Pinpoint the cell where the given text exists, returning its (X, Y) midpoint coordinate. 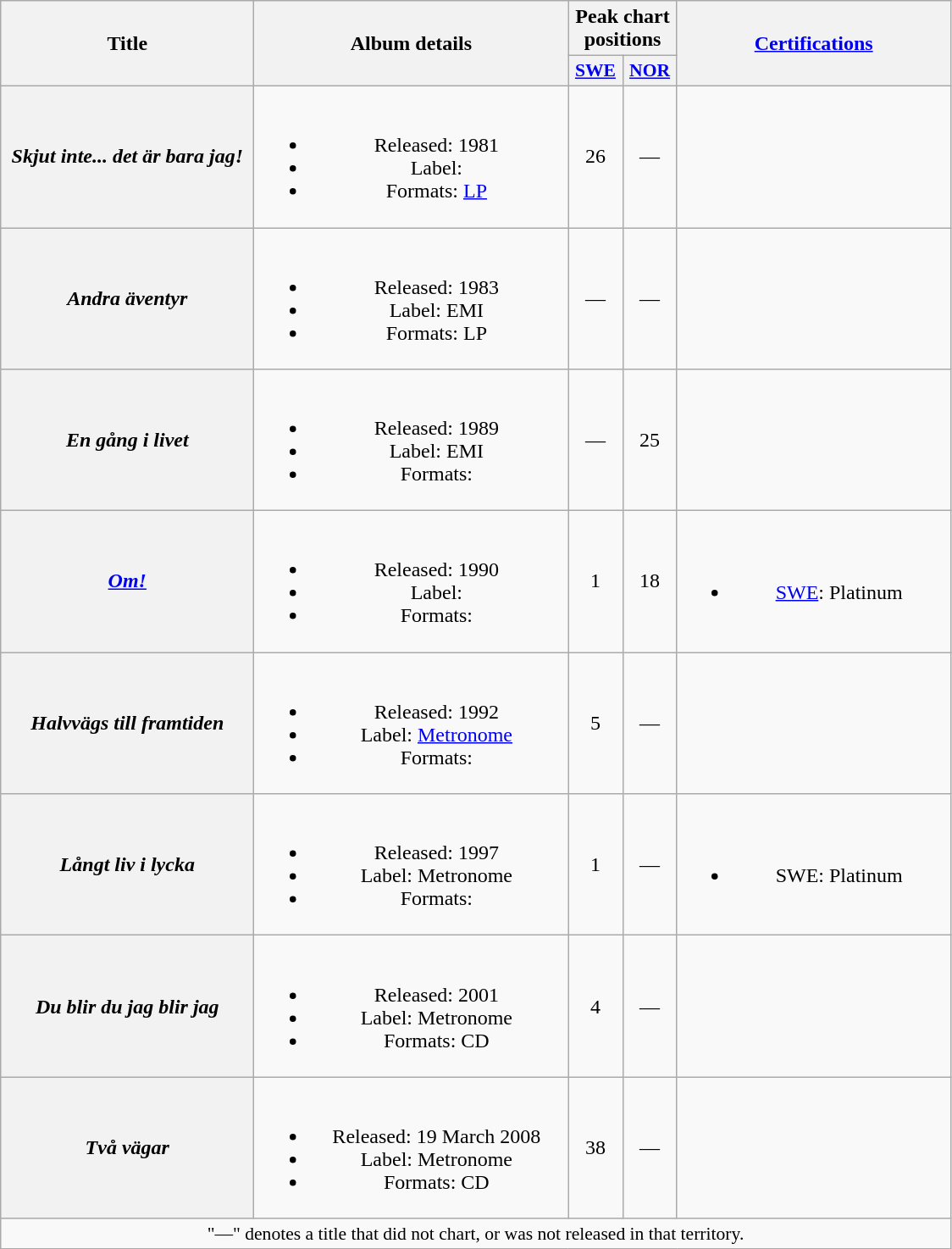
Album details (412, 44)
Released: 1981Label: Formats: LP (412, 156)
SWE (595, 71)
Långt liv i lycka (127, 864)
Du blir du jag blir jag (127, 1007)
Två vägar (127, 1147)
26 (595, 156)
18 (650, 581)
Peak chart positions (623, 29)
Released: 2001Label: MetronomeFormats: CD (412, 1007)
38 (595, 1147)
Halvvägs till framtiden (127, 724)
Released: 1992Label: MetronomeFormats: (412, 724)
25 (650, 441)
Released: 19 March 2008Label: MetronomeFormats: CD (412, 1147)
"—" denotes a title that did not chart, or was not released in that territory. (476, 1234)
Released: 1990Label: Formats: (412, 581)
Released: 1997Label: MetronomeFormats: (412, 864)
NOR (650, 71)
5 (595, 724)
Certifications (813, 44)
Om! (127, 581)
4 (595, 1007)
Skjut inte... det är bara jag! (127, 156)
Released: 1983Label: EMIFormats: LP (412, 298)
Andra äventyr (127, 298)
Released: 1989Label: EMIFormats: (412, 441)
En gång i livet (127, 441)
Title (127, 44)
